Output the [X, Y] coordinate of the center of the cell containing the given text.  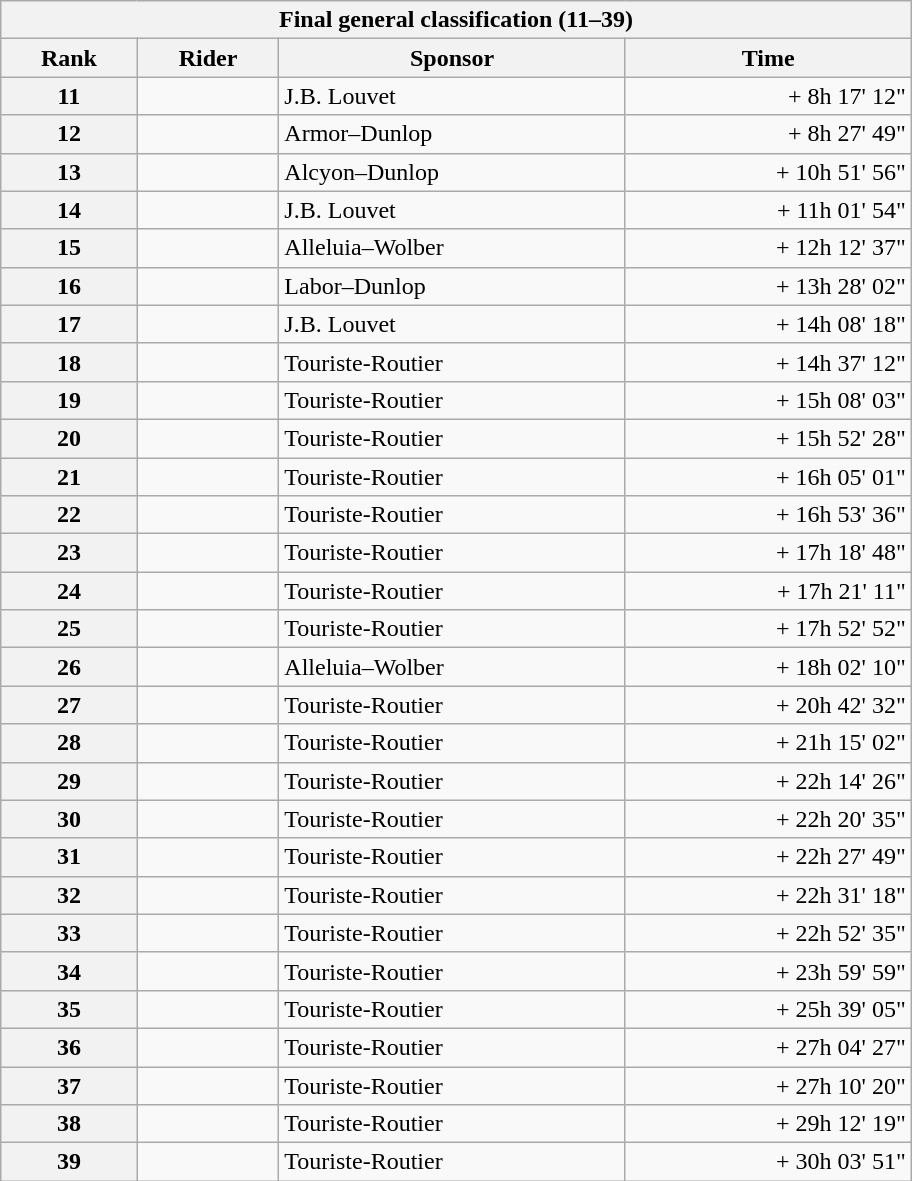
+ 23h 59' 59" [768, 971]
+ 22h 20' 35" [768, 819]
+ 15h 08' 03" [768, 400]
+ 12h 12' 37" [768, 248]
24 [69, 591]
+ 27h 10' 20" [768, 1085]
23 [69, 553]
+ 21h 15' 02" [768, 743]
+ 22h 31' 18" [768, 895]
Rank [69, 58]
+ 17h 21' 11" [768, 591]
19 [69, 400]
Sponsor [452, 58]
+ 20h 42' 32" [768, 705]
17 [69, 324]
13 [69, 172]
35 [69, 1009]
25 [69, 629]
29 [69, 781]
Labor–Dunlop [452, 286]
Armor–Dunlop [452, 134]
12 [69, 134]
18 [69, 362]
15 [69, 248]
+ 16h 53' 36" [768, 515]
+ 22h 27' 49" [768, 857]
+ 25h 39' 05" [768, 1009]
+ 11h 01' 54" [768, 210]
+ 22h 14' 26" [768, 781]
+ 17h 18' 48" [768, 553]
+ 8h 17' 12" [768, 96]
32 [69, 895]
11 [69, 96]
34 [69, 971]
Alcyon–Dunlop [452, 172]
16 [69, 286]
+ 22h 52' 35" [768, 933]
14 [69, 210]
+ 18h 02' 10" [768, 667]
+ 13h 28' 02" [768, 286]
27 [69, 705]
+ 17h 52' 52" [768, 629]
28 [69, 743]
31 [69, 857]
20 [69, 438]
30 [69, 819]
+ 14h 37' 12" [768, 362]
36 [69, 1047]
Rider [208, 58]
21 [69, 477]
+ 29h 12' 19" [768, 1124]
+ 30h 03' 51" [768, 1162]
Time [768, 58]
22 [69, 515]
39 [69, 1162]
26 [69, 667]
+ 14h 08' 18" [768, 324]
33 [69, 933]
Final general classification (11–39) [456, 20]
+ 8h 27' 49" [768, 134]
38 [69, 1124]
+ 27h 04' 27" [768, 1047]
+ 16h 05' 01" [768, 477]
+ 10h 51' 56" [768, 172]
37 [69, 1085]
+ 15h 52' 28" [768, 438]
